Pinpoint the cell where the given text exists, returning its (X, Y) midpoint coordinate. 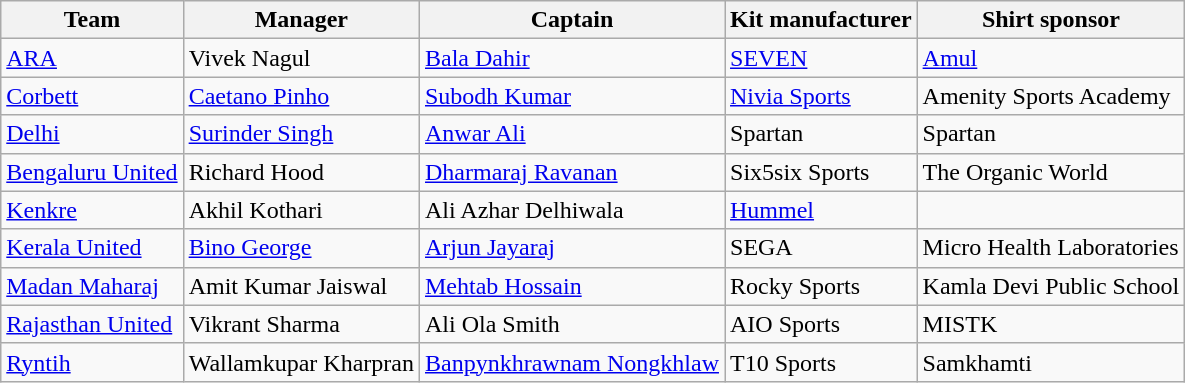
Delhi (92, 134)
Amul (1051, 58)
Wallamkupar Kharpran (301, 362)
Hummel (820, 210)
Rocky Sports (820, 286)
AIO Sports (820, 324)
Dharmaraj Ravanan (572, 172)
Samkhamti (1051, 362)
Kerala United (92, 248)
Surinder Singh (301, 134)
The Organic World (1051, 172)
Mehtab Hossain (572, 286)
MISTK (1051, 324)
Bala Dahir (572, 58)
SEGA (820, 248)
Bino George (301, 248)
Subodh Kumar (572, 96)
Kamla Devi Public School (1051, 286)
Vikrant Sharma (301, 324)
Ali Ola Smith (572, 324)
Arjun Jayaraj (572, 248)
Rajasthan United (92, 324)
Madan Maharaj (92, 286)
Ali Azhar Delhiwala (572, 210)
Banpynkhrawnam Nongkhlaw (572, 362)
Kit manufacturer (820, 20)
Nivia Sports (820, 96)
Team (92, 20)
Caetano Pinho (301, 96)
T10 Sports (820, 362)
SEVEN (820, 58)
Manager (301, 20)
Anwar Ali (572, 134)
Shirt sponsor (1051, 20)
Ryntih (92, 362)
ARA (92, 58)
Micro Health Laboratories (1051, 248)
Akhil Kothari (301, 210)
Captain (572, 20)
Richard Hood (301, 172)
Bengaluru United (92, 172)
Amit Kumar Jaiswal (301, 286)
Amenity Sports Academy (1051, 96)
Corbett (92, 96)
Vivek Nagul (301, 58)
Six5six Sports (820, 172)
Kenkre (92, 210)
